Return [x, y] of the center of cell containing provided text 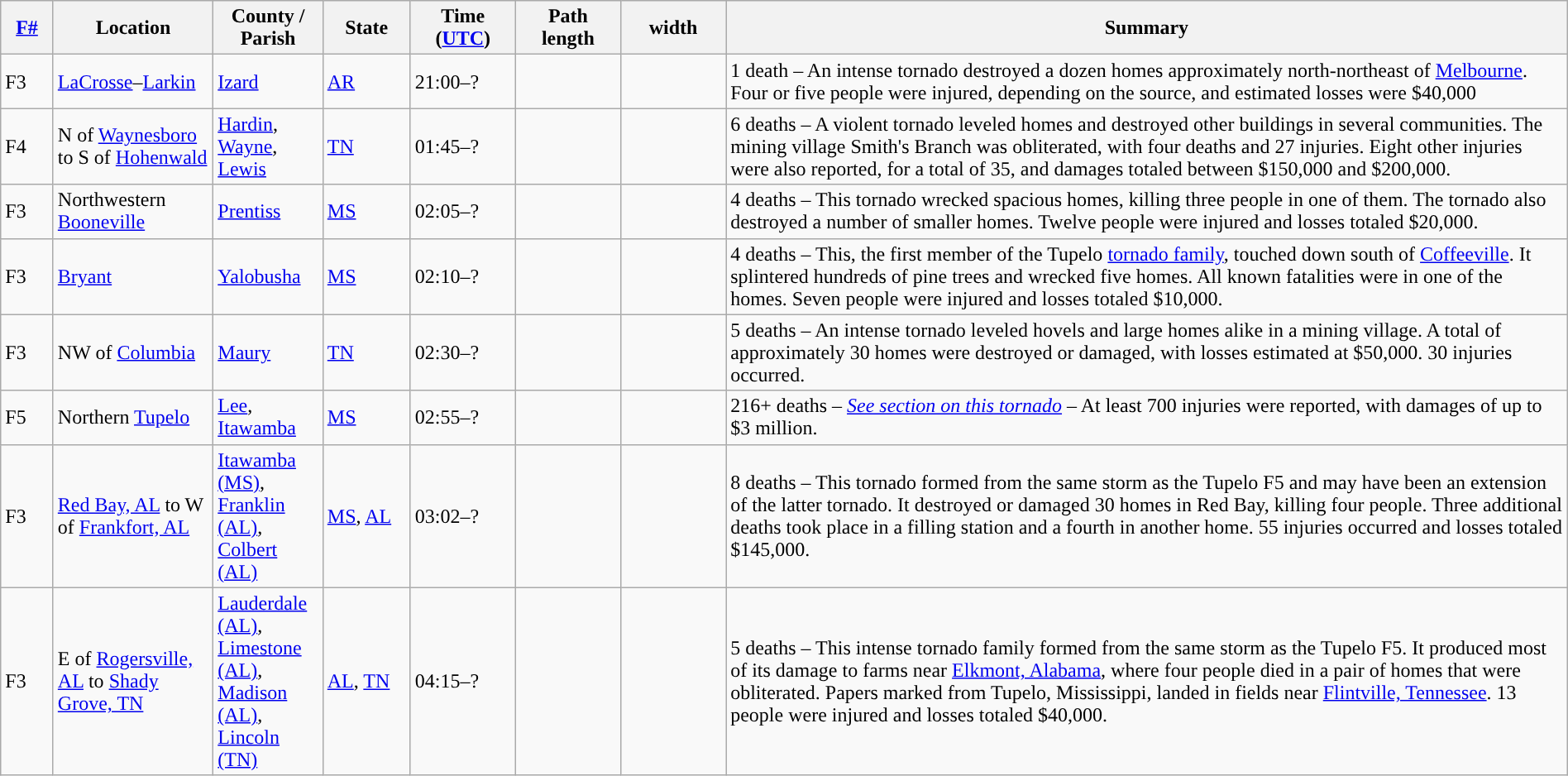
F5 [27, 417]
Izard [268, 81]
Hardin, Wayne, Lewis [268, 146]
E of Rogersville, AL to Shady Grove, TN [132, 682]
LaCrosse–Larkin [132, 81]
04:15–? [463, 682]
Maury [268, 352]
AL, TN [366, 682]
Summary [1147, 28]
Red Bay, AL to W of Frankfort, AL [132, 516]
Path length [567, 28]
Yalobusha [268, 276]
Lauderdale (AL), Limestone (AL), Madison (AL), Lincoln (TN) [268, 682]
Northwestern Booneville [132, 212]
F# [27, 28]
County / Parish [268, 28]
21:00–? [463, 81]
Lee, Itawamba [268, 417]
Location [132, 28]
AR [366, 81]
N of Waynesboro to S of Hohenwald [132, 146]
width [673, 28]
02:55–? [463, 417]
02:05–? [463, 212]
01:45–? [463, 146]
MS, AL [366, 516]
Northern Tupelo [132, 417]
03:02–? [463, 516]
Prentiss [268, 212]
NW of Columbia [132, 352]
02:10–? [463, 276]
02:30–? [463, 352]
F4 [27, 146]
Time (UTC) [463, 28]
216+ deaths – See section on this tornado – At least 700 injuries were reported, with damages of up to $3 million. [1147, 417]
Bryant [132, 276]
State [366, 28]
Itawamba (MS), Franklin (AL), Colbert (AL) [268, 516]
